Locate the cell with the specified text and output its [X, Y] center coordinate. 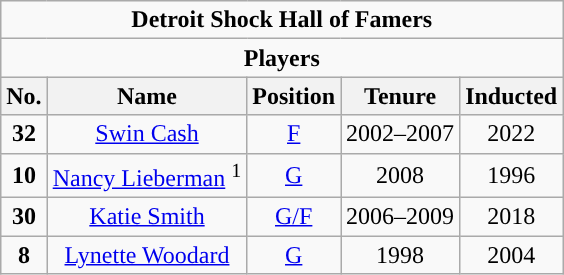
2006–2009 [400, 217]
2004 [512, 255]
Detroit Shock Hall of Famers [282, 20]
F [294, 134]
2018 [512, 217]
8 [24, 255]
Katie Smith [147, 217]
2022 [512, 134]
Nancy Lieberman 1 [147, 176]
Swin Cash [147, 134]
Lynette Woodard [147, 255]
Name [147, 96]
30 [24, 217]
2008 [400, 176]
2002–2007 [400, 134]
Position [294, 96]
1996 [512, 176]
Inducted [512, 96]
1998 [400, 255]
Tenure [400, 96]
Players [282, 58]
G/F [294, 217]
No. [24, 96]
32 [24, 134]
10 [24, 176]
